For the text-containing cell, return its midpoint in [x, y] coordinate format. 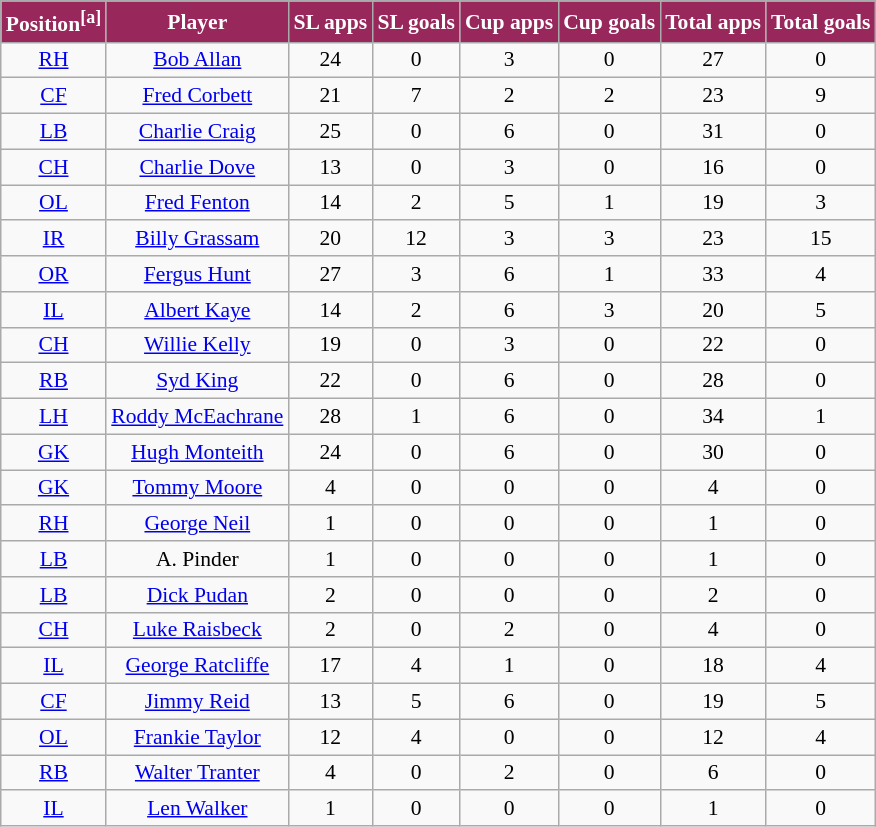
Billy Grassam [197, 239]
Player [197, 22]
33 [713, 274]
LH [54, 417]
Len Walker [197, 809]
16 [713, 167]
Total goals [821, 22]
Bob Allan [197, 60]
Cup apps [509, 22]
Frankie Taylor [197, 737]
18 [713, 666]
17 [330, 666]
George Ratcliffe [197, 666]
Walter Tranter [197, 773]
Fergus Hunt [197, 274]
Roddy McEachrane [197, 417]
Willie Kelly [197, 345]
Luke Raisbeck [197, 630]
Tommy Moore [197, 488]
Dick Pudan [197, 595]
34 [713, 417]
SL apps [330, 22]
Fred Corbett [197, 96]
15 [821, 239]
George Neil [197, 524]
Jimmy Reid [197, 702]
25 [330, 132]
Fred Fenton [197, 203]
30 [713, 452]
Hugh Monteith [197, 452]
Cup goals [609, 22]
Albert Kaye [197, 310]
IR [54, 239]
9 [821, 96]
SL goals [416, 22]
Position[a] [54, 22]
21 [330, 96]
Charlie Dove [197, 167]
Syd King [197, 381]
A. Pinder [197, 559]
Charlie Craig [197, 132]
7 [416, 96]
OR [54, 274]
31 [713, 132]
Total apps [713, 22]
